Return [X, Y] of the center of cell containing provided text 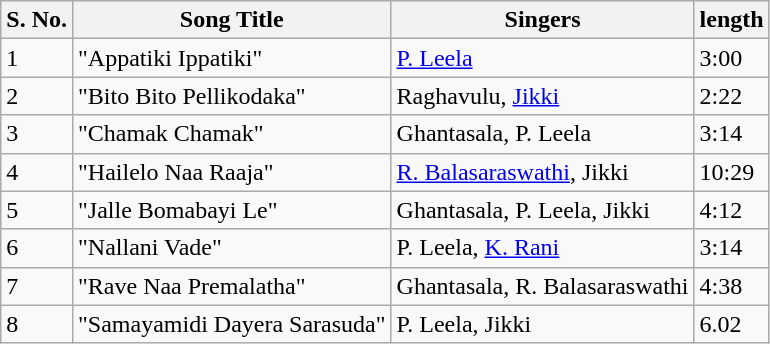
"Rave Naa Premalatha" [232, 286]
4:38 [732, 286]
4 [37, 172]
"Appatiki Ippatiki" [232, 58]
Ghantasala, P. Leela, Jikki [542, 210]
5 [37, 210]
Song Title [232, 20]
"Chamak Chamak" [232, 134]
1 [37, 58]
"Nallani Vade" [232, 248]
3:00 [732, 58]
7 [37, 286]
6 [37, 248]
2 [37, 96]
"Jalle Bomabayi Le" [232, 210]
length [732, 20]
Ghantasala, R. Balasaraswathi [542, 286]
"Hailelo Naa Raaja" [232, 172]
2:22 [732, 96]
3 [37, 134]
P. Leela, Jikki [542, 324]
6.02 [732, 324]
Singers [542, 20]
"Samayamidi Dayera Sarasuda" [232, 324]
S. No. [37, 20]
Raghavulu, Jikki [542, 96]
"Bito Bito Pellikodaka" [232, 96]
P. Leela [542, 58]
4:12 [732, 210]
P. Leela, K. Rani [542, 248]
Ghantasala, P. Leela [542, 134]
8 [37, 324]
10:29 [732, 172]
R. Balasaraswathi, Jikki [542, 172]
